Determine the (X, Y) coordinate at the center of the cell enclosing the given text.  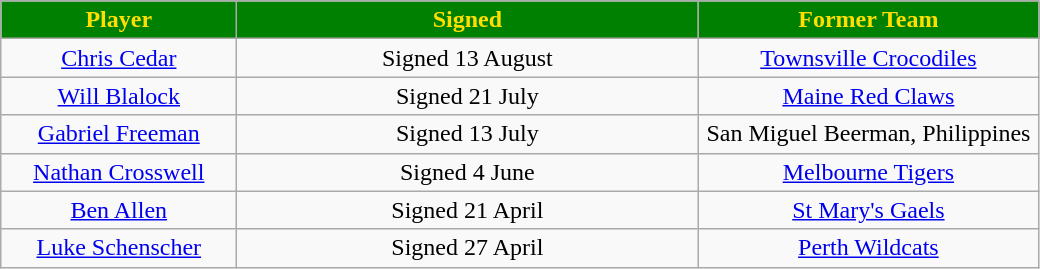
Melbourne Tigers (868, 172)
Luke Schenscher (119, 248)
Ben Allen (119, 210)
Player (119, 20)
Nathan Crosswell (119, 172)
St Mary's Gaels (868, 210)
Signed 13 August (468, 58)
Maine Red Claws (868, 96)
Signed (468, 20)
San Miguel Beerman, Philippines (868, 134)
Signed 13 July (468, 134)
Signed 21 April (468, 210)
Former Team (868, 20)
Signed 21 July (468, 96)
Signed 4 June (468, 172)
Signed 27 April (468, 248)
Perth Wildcats (868, 248)
Chris Cedar (119, 58)
Townsville Crocodiles (868, 58)
Gabriel Freeman (119, 134)
Will Blalock (119, 96)
